Search for the cell housing the specified text and yield its (x, y) center coordinate. 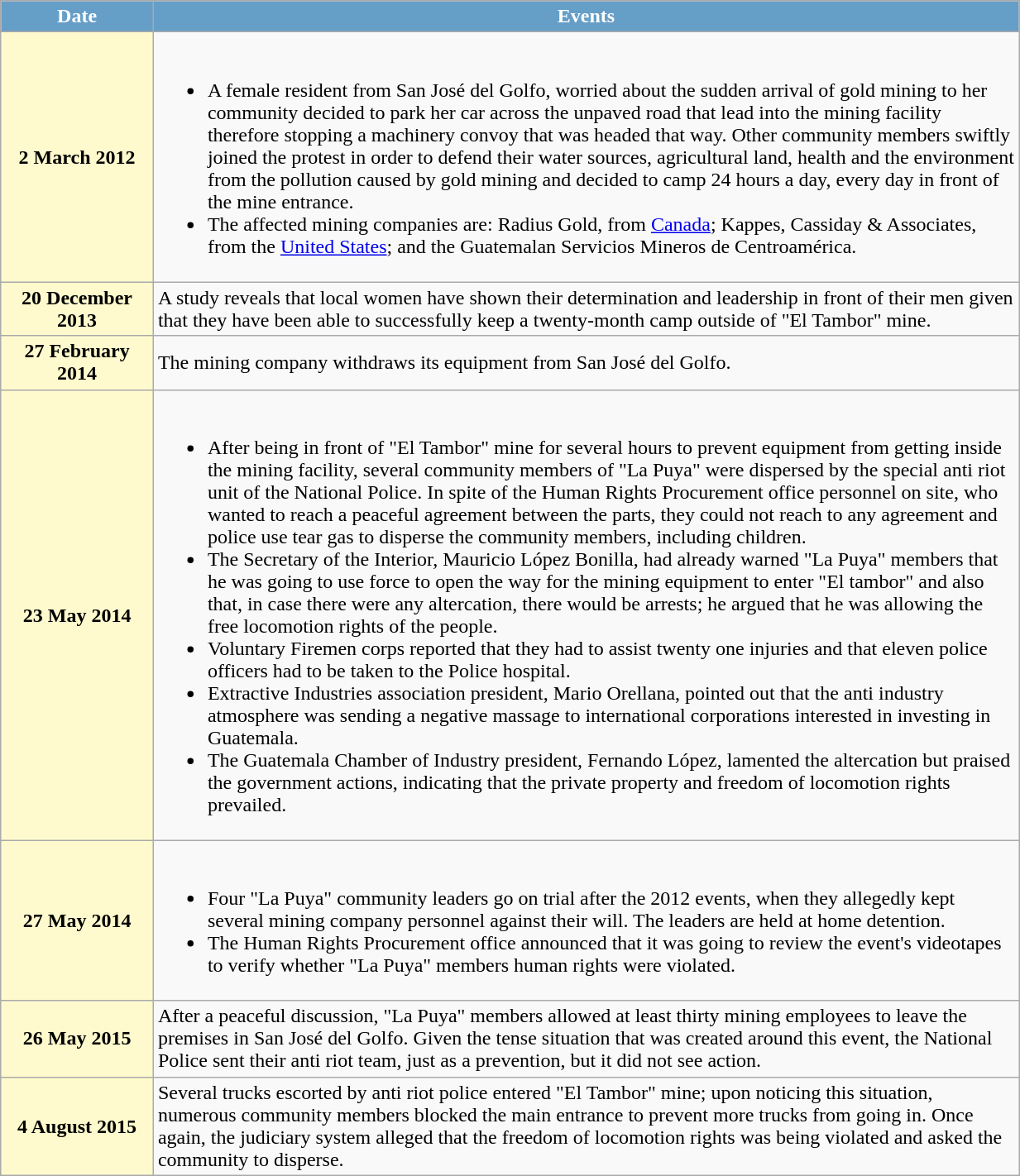
27 February 2014 (78, 362)
20 December 2013 (78, 309)
Date (78, 17)
4 August 2015 (78, 1126)
Events (586, 17)
The mining company withdraws its equipment from San José del Golfo. (586, 362)
26 May 2015 (78, 1039)
27 May 2014 (78, 920)
23 May 2014 (78, 615)
2 March 2012 (78, 157)
